Locate the cell with the specified text and output its [X, Y] center coordinate. 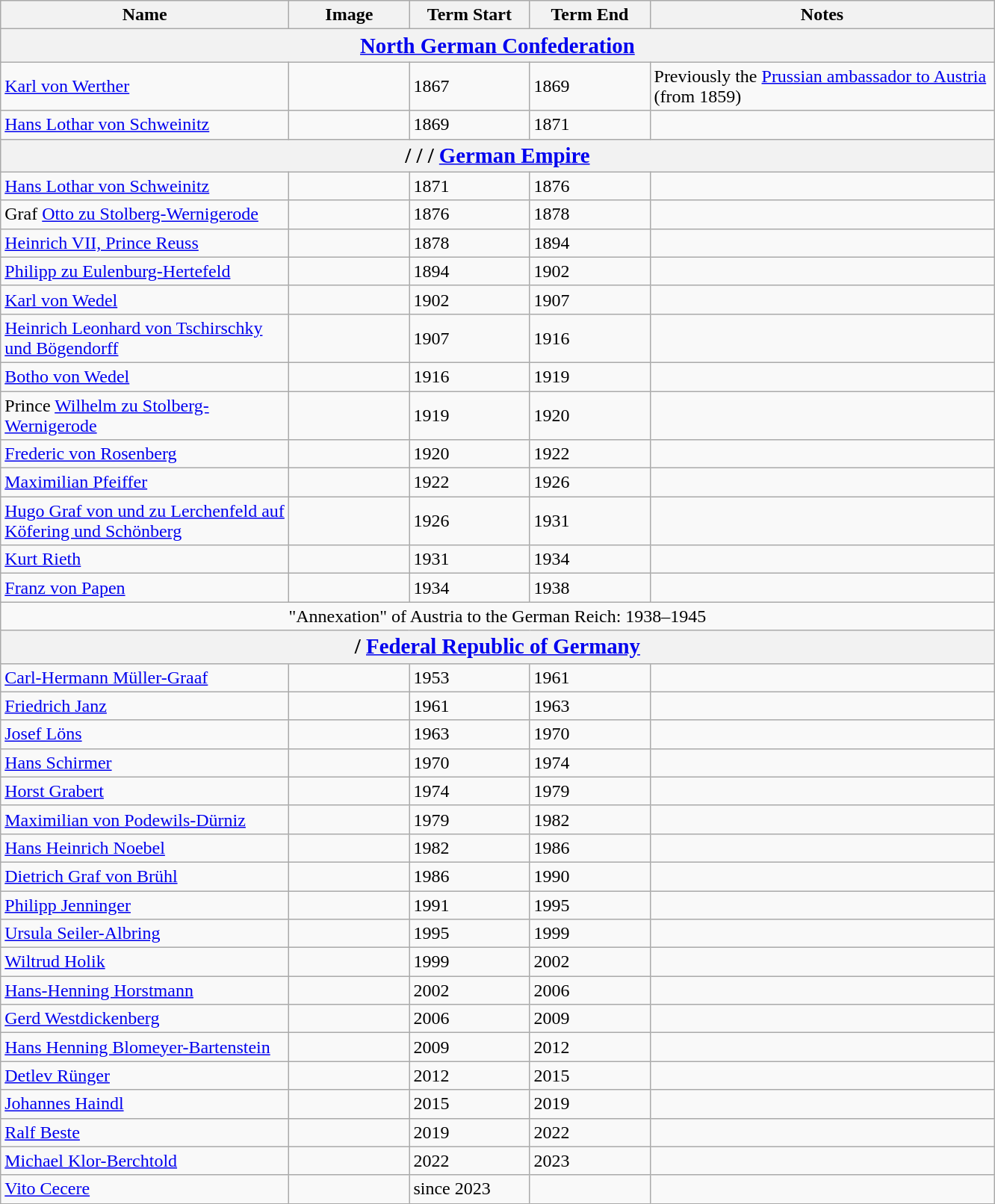
Frederic von Rosenberg [145, 454]
Notes [822, 15]
Term End [590, 15]
Prince Wilhelm zu Stolberg-Wernigerode [145, 415]
Michael Klor-Berchtold [145, 1161]
Previously the Prussian ambassador to Austria (from 1859) [822, 87]
Ralf Beste [145, 1132]
since 2023 [469, 1189]
Horst Grabert [145, 791]
1991 [469, 904]
Karl von Wedel [145, 300]
Ursula Seiler-Albring [145, 934]
1867 [469, 87]
Maximilian von Podewils-Dürniz [145, 819]
2023 [590, 1161]
Hans Schirmer [145, 763]
Maximilian Pfeiffer [145, 482]
1938 [590, 588]
Josef Löns [145, 734]
Karl von Werther [145, 87]
Vito Cecere [145, 1189]
/ Federal Republic of Germany [497, 647]
Term Start [469, 15]
Heinrich VII, Prince Reuss [145, 243]
Hans Henning Blomeyer-Bartenstein [145, 1047]
Philipp Jenninger [145, 904]
Hans-Henning Horstmann [145, 990]
Gerd Westdickenberg [145, 1019]
1990 [590, 876]
Image [350, 15]
Wiltrud Holik [145, 962]
Friedrich Janz [145, 706]
Heinrich Leonhard von Tschirschky und Bögendorff [145, 338]
North German Confederation [497, 46]
Franz von Papen [145, 588]
Botho von Wedel [145, 376]
1953 [469, 677]
Kurt Rieth [145, 559]
"Annexation" of Austria to the German Reich: 1938–1945 [497, 616]
Detlev Rünger [145, 1076]
Hugo Graf von und zu Lerchenfeld auf Köfering und Schönberg [145, 521]
Graf Otto zu Stolberg-Wernigerode [145, 214]
Johannes Haindl [145, 1104]
Dietrich Graf von Brühl [145, 876]
Philipp zu Eulenburg-Hertefeld [145, 271]
Hans Heinrich Noebel [145, 848]
Carl-Hermann Müller-Graaf [145, 677]
/ / / German Empire [497, 155]
Name [145, 15]
